Identify which cell holds the provided text, then report its (x, y) central coordinate. 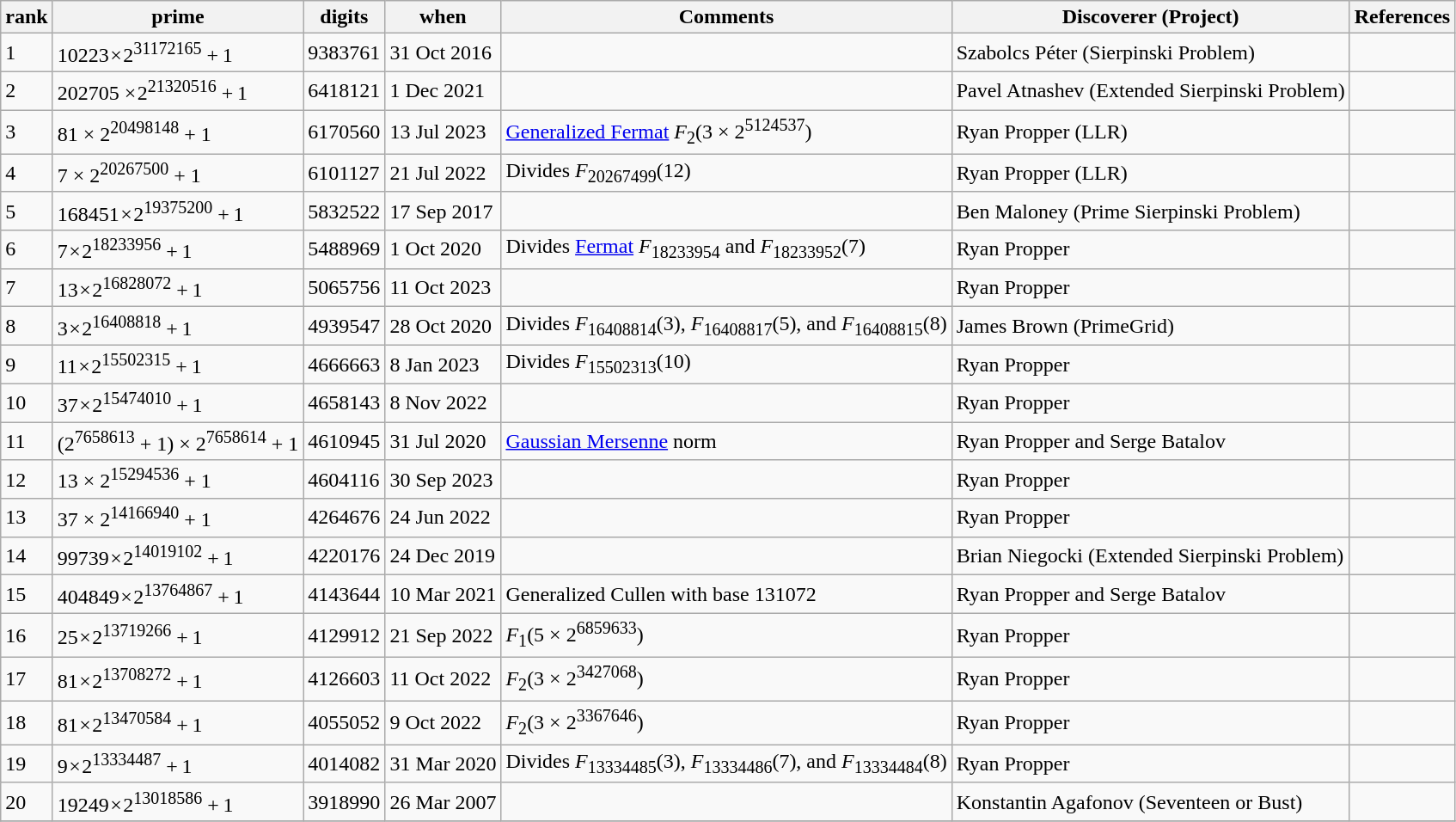
(27658613 + 1) × 27658614 + 1 (178, 442)
Konstantin Agafonov (Seventeen or Bust) (1150, 801)
37 × 215474010 + 1 (178, 402)
1 Oct 2020 (444, 249)
81 × 213708272 + 1 (178, 679)
4658143 (344, 402)
Pavel Atnashev (Extended Sierpinski Problem) (1150, 91)
4 (27, 174)
37 × 214166940 + 1 (178, 518)
Brian Niegocki (Extended Sierpinski Problem) (1150, 555)
Divides F20267499(12) (726, 174)
24 Dec 2019 (444, 555)
6418121 (344, 91)
11 (27, 442)
168451 × 219375200 + 1 (178, 212)
1 Dec 2021 (444, 91)
6 (27, 249)
5488969 (344, 249)
Divides Fermat F18233954 and F18233952(7) (726, 249)
1 (27, 53)
26 Mar 2007 (444, 801)
Gaussian Mersenne norm (726, 442)
31 Mar 2020 (444, 764)
References (1403, 17)
8 Jan 2023 (444, 365)
4604116 (344, 480)
30 Sep 2023 (444, 480)
4129912 (344, 635)
19 (27, 764)
4055052 (344, 722)
6170560 (344, 132)
13 × 215294536 + 1 (178, 480)
31 Oct 2016 (444, 53)
31 Jul 2020 (444, 442)
7 (27, 287)
10 (27, 402)
5832522 (344, 212)
18 (27, 722)
3918990 (344, 801)
F2(3 × 23367646) (726, 722)
Szabolcs Péter (Sierpinski Problem) (1150, 53)
24 Jun 2022 (444, 518)
19249 × 213018586 + 1 (178, 801)
Ben Maloney (Prime Sierpinski Problem) (1150, 212)
4143644 (344, 595)
17 (27, 679)
10223 × 231172165 + 1 (178, 53)
13 × 216828072 + 1 (178, 287)
4014082 (344, 764)
404849 × 213764867 + 1 (178, 595)
4666663 (344, 365)
Generalized Cullen with base 131072 (726, 595)
17 Sep 2017 (444, 212)
13 Jul 2023 (444, 132)
7 × 218233956 + 1 (178, 249)
Discoverer (Project) (1150, 17)
4126603 (344, 679)
4264676 (344, 518)
Generalized Fermat F2(3 × 25124537) (726, 132)
8 Nov 2022 (444, 402)
13 (27, 518)
14 (27, 555)
11 × 215502315 + 1 (178, 365)
6101127 (344, 174)
21 Sep 2022 (444, 635)
16 (27, 635)
Divides F13334485(3), F13334486(7), and F13334484(8) (726, 764)
4939547 (344, 327)
James Brown (PrimeGrid) (1150, 327)
Divides F15502313(10) (726, 365)
10 Mar 2021 (444, 595)
11 Oct 2023 (444, 287)
F1(5 × 26859633) (726, 635)
99739 × 214019102 + 1 (178, 555)
2 (27, 91)
3 (27, 132)
F2(3 × 23427068) (726, 679)
12 (27, 480)
Comments (726, 17)
Divides F16408814(3), F16408817(5), and F16408815(8) (726, 327)
5 (27, 212)
9 Oct 2022 (444, 722)
5065756 (344, 287)
when (444, 17)
25 × 213719266 + 1 (178, 635)
4220176 (344, 555)
11 Oct 2022 (444, 679)
15 (27, 595)
202705 × 221320516 + 1 (178, 91)
81 × 213470584 + 1 (178, 722)
3 × 216408818 + 1 (178, 327)
digits (344, 17)
20 (27, 801)
9 × 213334487 + 1 (178, 764)
21 Jul 2022 (444, 174)
28 Oct 2020 (444, 327)
rank (27, 17)
9383761 (344, 53)
4610945 (344, 442)
prime (178, 17)
9 (27, 365)
8 (27, 327)
7 × 220267500 + 1 (178, 174)
81 × 220498148 + 1 (178, 132)
